From the cell containing the given text, extract its center point as (x, y) coordinate. 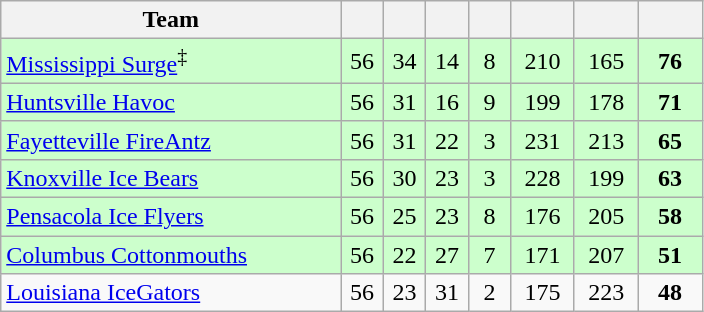
34 (404, 62)
9 (489, 102)
165 (606, 62)
210 (543, 62)
71 (670, 102)
Knoxville Ice Bears (171, 178)
63 (670, 178)
Pensacola Ice Flyers (171, 217)
25 (404, 217)
231 (543, 140)
16 (447, 102)
Fayetteville FireAntz (171, 140)
Columbus Cottonmouths (171, 255)
65 (670, 140)
14 (447, 62)
27 (447, 255)
Team (171, 20)
76 (670, 62)
223 (606, 293)
Louisiana IceGators (171, 293)
51 (670, 255)
48 (670, 293)
Huntsville Havoc (171, 102)
205 (606, 217)
7 (489, 255)
175 (543, 293)
176 (543, 217)
228 (543, 178)
213 (606, 140)
58 (670, 217)
171 (543, 255)
207 (606, 255)
178 (606, 102)
30 (404, 178)
Mississippi Surge‡ (171, 62)
2 (489, 293)
